Identify which cell holds the provided text, then report its (X, Y) central coordinate. 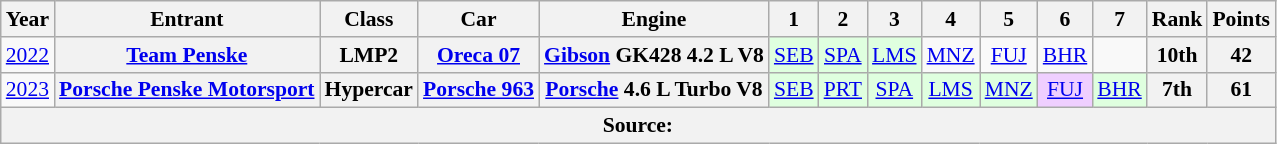
Porsche 4.6 L Turbo V8 (654, 90)
Oreca 07 (478, 55)
Team Penske (187, 55)
PRT (843, 90)
7 (1120, 19)
Gibson GK428 4.2 L V8 (654, 55)
1 (794, 19)
2023 (28, 90)
Rank (1178, 19)
LMP2 (369, 55)
Engine (654, 19)
Points (1241, 19)
Porsche 963 (478, 90)
2022 (28, 55)
2 (843, 19)
7th (1178, 90)
42 (1241, 55)
6 (1066, 19)
61 (1241, 90)
3 (894, 19)
Entrant (187, 19)
Year (28, 19)
5 (1009, 19)
Porsche Penske Motorsport (187, 90)
Hypercar (369, 90)
4 (951, 19)
Car (478, 19)
Source: (638, 126)
10th (1178, 55)
Class (369, 19)
